Detect which cell encompasses the target text, then output its [x, y] center coordinate. 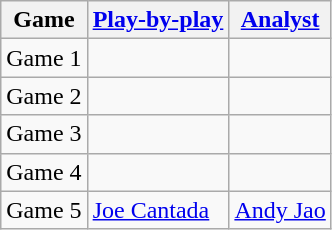
Analyst [280, 20]
Game 4 [44, 172]
Play-by-play [158, 20]
Game 3 [44, 134]
Game 5 [44, 210]
Game 1 [44, 58]
Andy Jao [280, 210]
Game 2 [44, 96]
Joe Cantada [158, 210]
Game [44, 20]
